Extract the [X, Y] coordinate from the center of the cell holding the provided text.  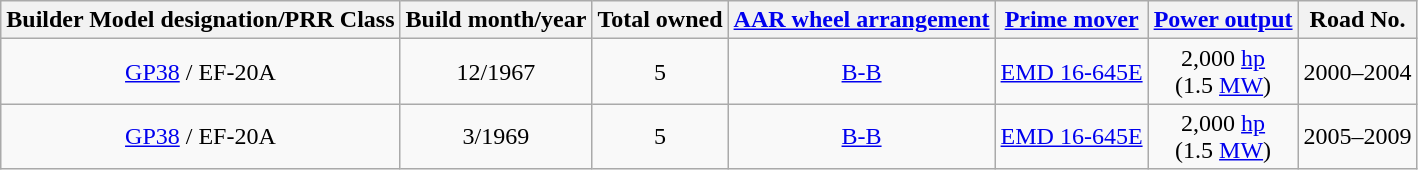
12/1967 [496, 72]
Build month/year [496, 20]
2005–2009 [1358, 136]
Power output [1223, 20]
3/1969 [496, 136]
Builder Model designation/PRR Class [200, 20]
Total owned [660, 20]
AAR wheel arrangement [862, 20]
Road No. [1358, 20]
2000–2004 [1358, 72]
Prime mover [1072, 20]
